Extract the (x, y) coordinate from the center of the cell holding the provided text.  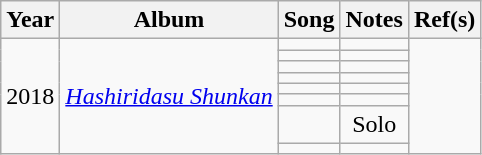
Notes (374, 20)
Ref(s) (444, 20)
2018 (30, 97)
Song (309, 20)
Year (30, 20)
Solo (374, 124)
Hashiridasu Shunkan (169, 97)
Album (169, 20)
